Extract the (X, Y) coordinate from the center of the cell holding the provided text.  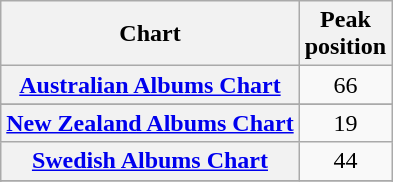
44 (345, 161)
Chart (150, 34)
19 (345, 123)
Swedish Albums Chart (150, 161)
Peakposition (345, 34)
66 (345, 85)
New Zealand Albums Chart (150, 123)
Australian Albums Chart (150, 85)
